Pinpoint the cell where the given text exists, returning its [x, y] midpoint coordinate. 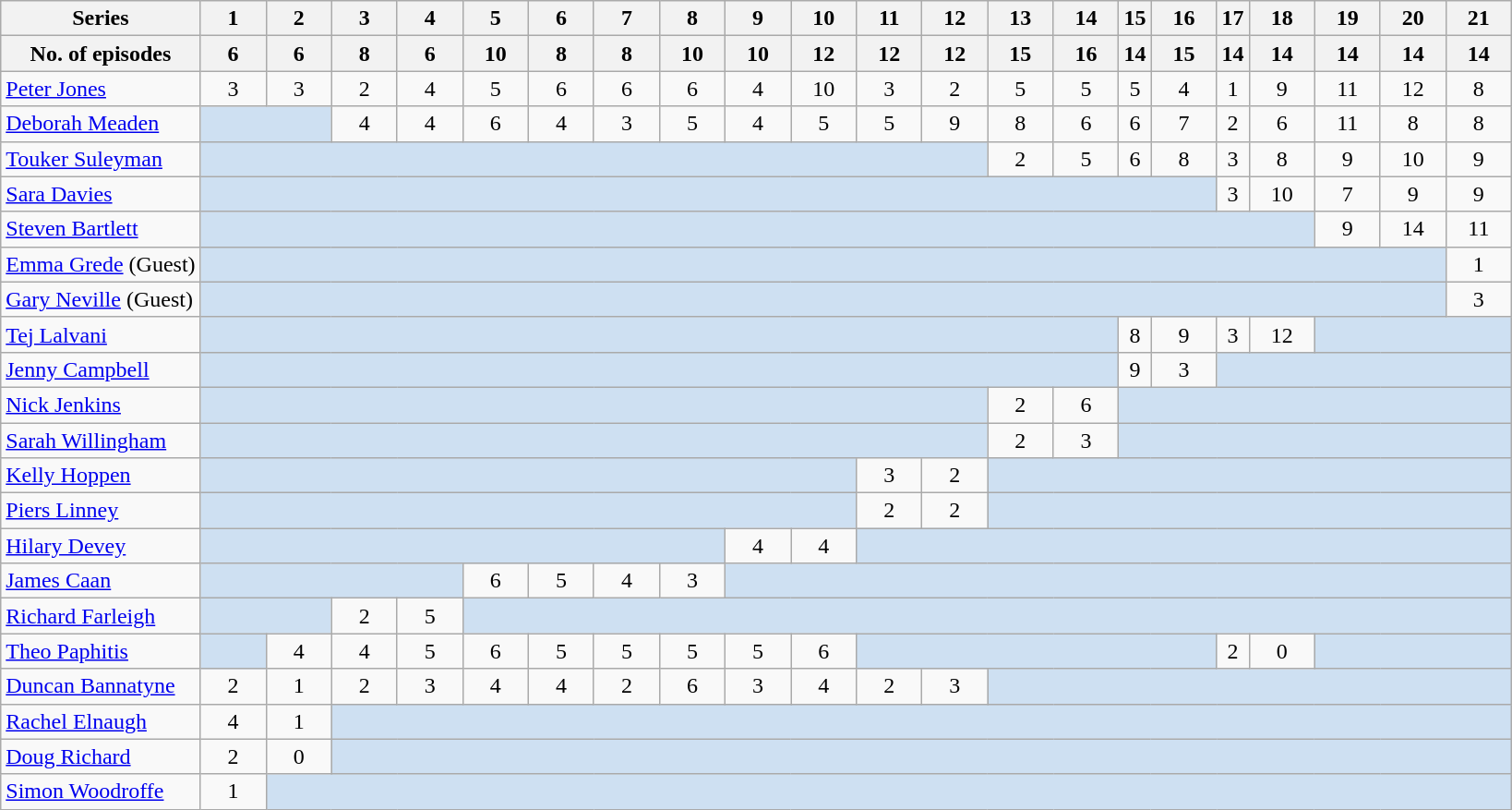
19 [1348, 18]
Rachel Elnaugh [101, 721]
20 [1412, 18]
Nick Jenkins [101, 405]
Jenny Campbell [101, 369]
21 [1479, 18]
Doug Richard [101, 756]
Kelly Hoppen [101, 476]
Theo Paphitis [101, 651]
James Caan [101, 581]
Richard Farleigh [101, 616]
Series [101, 18]
17 [1233, 18]
Sara Davies [101, 194]
Tej Lalvani [101, 334]
Emma Grede (Guest) [101, 264]
Gary Neville (Guest) [101, 299]
Steven Bartlett [101, 229]
Piers Linney [101, 511]
18 [1281, 18]
Deborah Meaden [101, 124]
Touker Suleyman [101, 159]
Simon Woodroffe [101, 792]
No. of episodes [101, 54]
Sarah Willingham [101, 441]
Peter Jones [101, 89]
Hilary Devey [101, 546]
13 [1021, 18]
Duncan Bannatyne [101, 686]
